Return the [x, y] coordinate for the center point of the cell that contains the specified text.  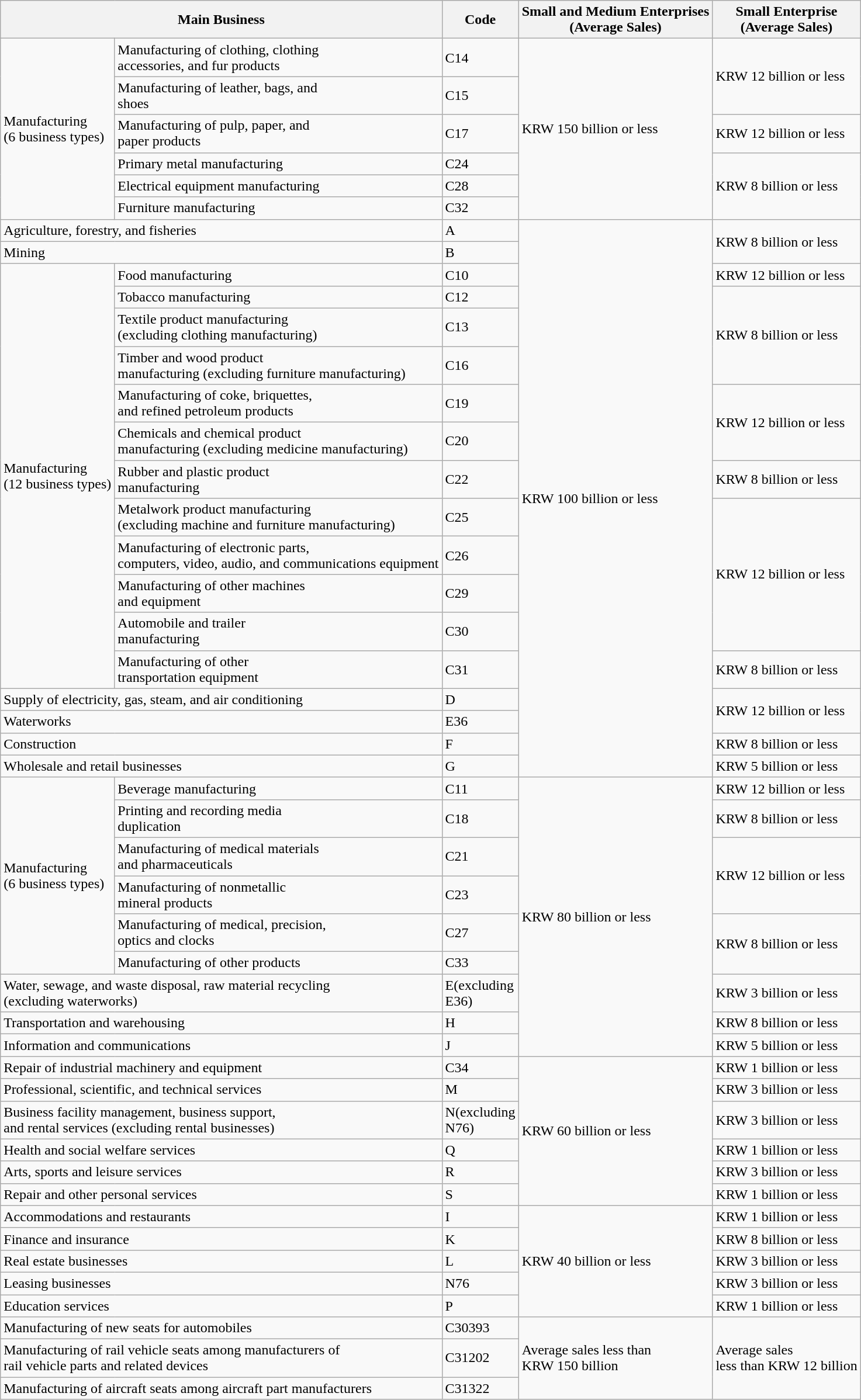
C30 [480, 631]
Small Enterprise(Average Sales) [787, 20]
C33 [480, 963]
C11 [480, 788]
Main Business [221, 20]
C26 [480, 555]
KRW 40 billion or less [616, 1261]
C32 [480, 208]
A [480, 230]
G [480, 766]
Rubber and plastic productmanufacturing [278, 479]
Automobile and trailermanufacturing [278, 631]
Waterworks [221, 722]
Textile product manufacturing(excluding clothing manufacturing) [278, 327]
H [480, 1023]
Manufacturing of nonmetallicmineral products [278, 894]
Average sales less thanKRW 150 billion [616, 1358]
C15 [480, 96]
C16 [480, 365]
Printing and recording mediaduplication [278, 818]
Metalwork product manufacturing(excluding machine and furniture manufacturing) [278, 518]
Manufacturing of aircraft seats among aircraft part manufacturers [221, 1388]
C28 [480, 186]
Water, sewage, and waste disposal, raw material recycling(excluding waterworks) [221, 993]
Accommodations and restaurants [221, 1217]
F [480, 744]
Manufacturing of clothing, clothingaccessories, and fur products [278, 57]
M [480, 1090]
S [480, 1194]
Wholesale and retail businesses [221, 766]
C29 [480, 594]
C31202 [480, 1358]
Manufacturing of othertransportation equipment [278, 670]
Transportation and warehousing [221, 1023]
Timber and wood productmanufacturing (excluding furniture manufacturing) [278, 365]
C34 [480, 1068]
K [480, 1239]
Construction [221, 744]
E(excludingE36) [480, 993]
Manufacturing of electronic parts,computers, video, audio, and communications equipment [278, 555]
Health and social welfare services [221, 1150]
Electrical equipment manufacturing [278, 186]
Manufacturing of pulp, paper, andpaper products [278, 133]
Food manufacturing [278, 275]
C31 [480, 670]
C23 [480, 894]
Business facility management, business support,and rental services (excluding rental businesses) [221, 1120]
Manufacturing of leather, bags, andshoes [278, 96]
Leasing businesses [221, 1283]
Average salesless than KRW 12 billion [787, 1358]
Arts, sports and leisure services [221, 1172]
Manufacturing of new seats for automobiles [221, 1328]
Chemicals and chemical productmanufacturing (excluding medicine manufacturing) [278, 442]
C14 [480, 57]
D [480, 699]
KRW 150 billion or less [616, 129]
Information and communications [221, 1045]
KRW 100 billion or less [616, 498]
Mining [221, 252]
Repair and other personal services [221, 1194]
Supply of electricity, gas, steam, and air conditioning [221, 699]
C31322 [480, 1388]
Manufacturing of medical materialsand pharmaceuticals [278, 857]
C22 [480, 479]
N(excludingN76) [480, 1120]
Small and Medium Enterprises(Average Sales) [616, 20]
Education services [221, 1306]
N76 [480, 1283]
C18 [480, 818]
Furniture manufacturing [278, 208]
C19 [480, 403]
C24 [480, 164]
Tobacco manufacturing [278, 297]
J [480, 1045]
C12 [480, 297]
L [480, 1261]
Real estate businesses [221, 1261]
E36 [480, 722]
Agriculture, forestry, and fisheries [221, 230]
KRW 80 billion or less [616, 917]
C17 [480, 133]
Manufacturing of rail vehicle seats among manufacturers ofrail vehicle parts and related devices [221, 1358]
Beverage manufacturing [278, 788]
B [480, 252]
Code [480, 20]
P [480, 1306]
C25 [480, 518]
C20 [480, 442]
Professional, scientific, and technical services [221, 1090]
Manufacturing of other products [278, 963]
Finance and insurance [221, 1239]
C27 [480, 933]
C21 [480, 857]
Q [480, 1150]
C30393 [480, 1328]
C10 [480, 275]
I [480, 1217]
Manufacturing of medical, precision,optics and clocks [278, 933]
R [480, 1172]
Manufacturing(12 business types) [57, 476]
Manufacturing of coke, briquettes,and refined petroleum products [278, 403]
Repair of industrial machinery and equipment [221, 1068]
Manufacturing of other machinesand equipment [278, 594]
C13 [480, 327]
KRW 60 billion or less [616, 1131]
Primary metal manufacturing [278, 164]
